From the cell containing the given text, extract its center point as (X, Y) coordinate. 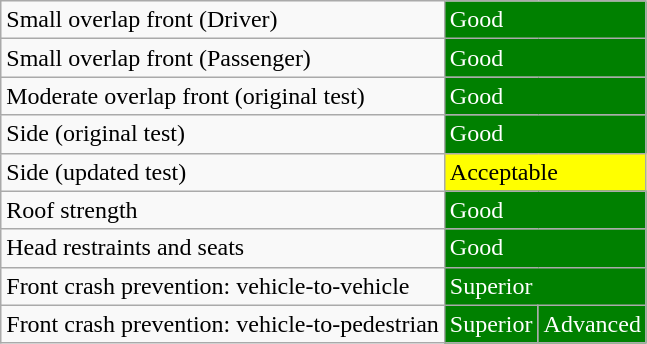
Roof strength (223, 210)
Side (updated test) (223, 172)
Front crash prevention: vehicle-to-vehicle (223, 286)
Front crash prevention: vehicle-to-pedestrian (223, 324)
Head restraints and seats (223, 248)
Advanced (592, 324)
Side (original test) (223, 134)
Moderate overlap front (original test) (223, 96)
Small overlap front (Passenger) (223, 58)
Small overlap front (Driver) (223, 20)
Acceptable (545, 172)
